Find where the given text appears and provide that cell's center as (x, y) coordinate. 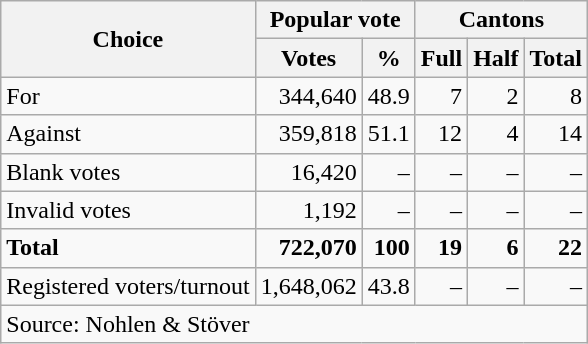
Votes (308, 58)
2 (496, 96)
12 (441, 134)
22 (556, 248)
1,192 (308, 210)
722,070 (308, 248)
48.9 (388, 96)
16,420 (308, 172)
8 (556, 96)
359,818 (308, 134)
Popular vote (335, 20)
For (128, 96)
19 (441, 248)
7 (441, 96)
6 (496, 248)
51.1 (388, 134)
Cantons (501, 20)
43.8 (388, 286)
344,640 (308, 96)
% (388, 58)
1,648,062 (308, 286)
Choice (128, 39)
Blank votes (128, 172)
Full (441, 58)
Against (128, 134)
4 (496, 134)
Registered voters/turnout (128, 286)
100 (388, 248)
Invalid votes (128, 210)
14 (556, 134)
Source: Nohlen & Stöver (294, 324)
Half (496, 58)
